Pinpoint the cell where the given text exists, returning its (X, Y) midpoint coordinate. 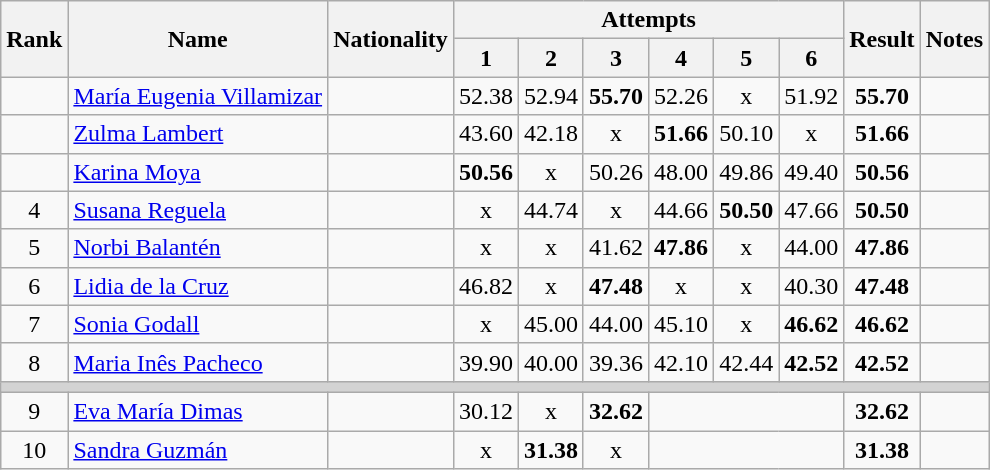
3 (616, 58)
52.38 (486, 96)
52.26 (682, 96)
10 (34, 449)
43.60 (486, 134)
7 (34, 324)
Rank (34, 39)
Sonia Godall (198, 324)
8 (34, 362)
Name (198, 39)
42.44 (746, 362)
49.86 (746, 172)
50.10 (746, 134)
40.30 (812, 286)
9 (34, 411)
51.92 (812, 96)
45.00 (550, 324)
Zulma Lambert (198, 134)
50.26 (616, 172)
2 (550, 58)
49.40 (812, 172)
39.90 (486, 362)
Susana Reguela (198, 210)
44.74 (550, 210)
40.00 (550, 362)
Norbi Balantén (198, 248)
41.62 (616, 248)
Attempts (648, 20)
52.94 (550, 96)
39.36 (616, 362)
42.18 (550, 134)
1 (486, 58)
María Eugenia Villamizar (198, 96)
Eva María Dimas (198, 411)
Maria Inês Pacheco (198, 362)
Notes (954, 39)
Sandra Guzmán (198, 449)
46.82 (486, 286)
Lidia de la Cruz (198, 286)
30.12 (486, 411)
44.66 (682, 210)
Nationality (391, 39)
47.66 (812, 210)
48.00 (682, 172)
45.10 (682, 324)
42.10 (682, 362)
Karina Moya (198, 172)
Result (882, 39)
